Determine the [x, y] coordinate at the center of the cell enclosing the given text.  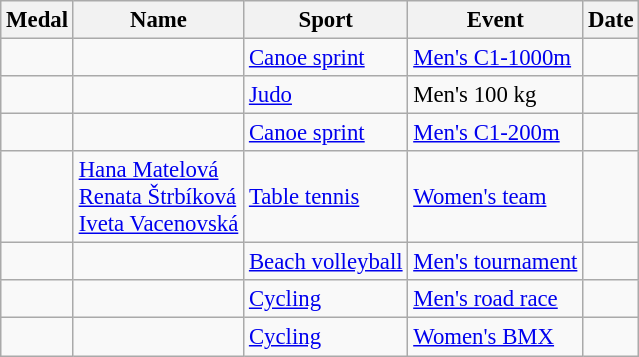
Sport [326, 20]
Women's BMX [496, 337]
Date [611, 20]
Beach volleyball [326, 262]
Men's tournament [496, 262]
Men's C1-1000m [496, 58]
Judo [326, 95]
Event [496, 20]
Women's team [496, 197]
Men's C1-200m [496, 133]
Table tennis [326, 197]
Men's 100 kg [496, 95]
Name [158, 20]
Medal [38, 20]
Hana Matelová Renata Štrbíková Iveta Vacenovská [158, 197]
Men's road race [496, 299]
